Identify which cell holds the provided text, then report its (x, y) central coordinate. 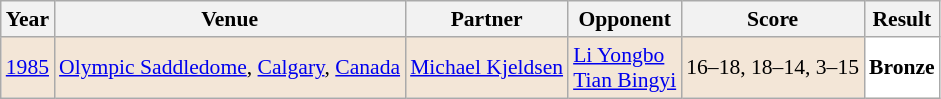
Venue (230, 19)
Olympic Saddledome, Calgary, Canada (230, 68)
Li Yongbo Tian Bingyi (624, 68)
Partner (486, 19)
Opponent (624, 19)
16–18, 18–14, 3–15 (772, 68)
Year (28, 19)
1985 (28, 68)
Score (772, 19)
Michael Kjeldsen (486, 68)
Result (902, 19)
Bronze (902, 68)
